Search for the cell housing the specified text and yield its (X, Y) center coordinate. 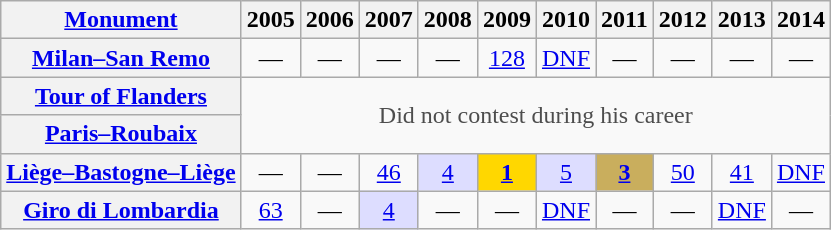
3 (625, 172)
5 (566, 172)
128 (506, 58)
1 (506, 172)
2007 (388, 20)
Paris–Roubaix (121, 134)
Liège–Bastogne–Liège (121, 172)
2010 (566, 20)
Milan–San Remo (121, 58)
63 (270, 210)
Tour of Flanders (121, 96)
Did not contest during his career (536, 115)
2013 (742, 20)
Giro di Lombardia (121, 210)
Monument (121, 20)
2006 (330, 20)
46 (388, 172)
2005 (270, 20)
2012 (682, 20)
50 (682, 172)
2009 (506, 20)
2014 (800, 20)
2008 (448, 20)
2011 (625, 20)
41 (742, 172)
